From the cell containing the given text, extract its center point as [X, Y] coordinate. 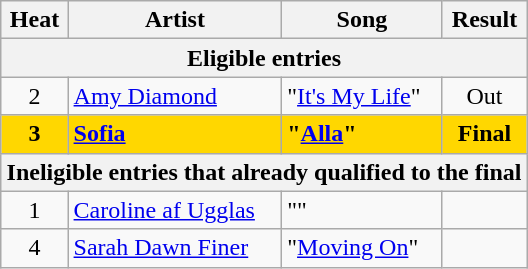
Heat [34, 20]
"" [362, 210]
3 [34, 134]
Caroline af Ugglas [175, 210]
Result [484, 20]
4 [34, 248]
1 [34, 210]
"Moving On" [362, 248]
"Alla" [362, 134]
2 [34, 96]
"It's My Life" [362, 96]
Artist [175, 20]
Out [484, 96]
Eligible entries [264, 58]
Ineligible entries that already qualified to the final [264, 172]
Sarah Dawn Finer [175, 248]
Final [484, 134]
Sofia [175, 134]
Amy Diamond [175, 96]
Song [362, 20]
